Detect which cell encompasses the target text, then output its (X, Y) center coordinate. 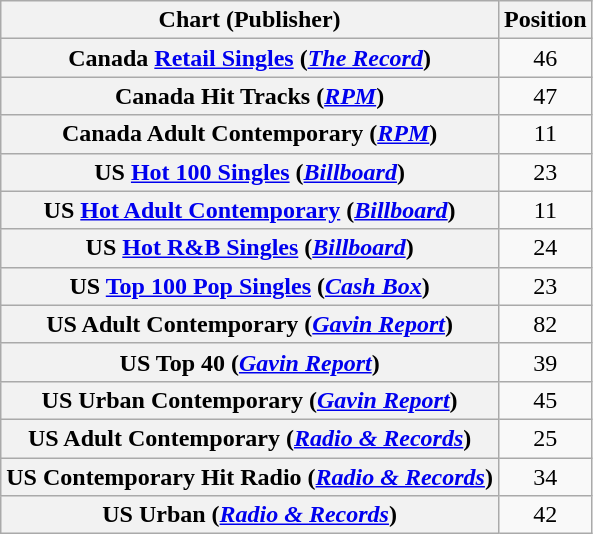
45 (545, 400)
34 (545, 477)
82 (545, 324)
24 (545, 248)
Position (545, 20)
42 (545, 515)
39 (545, 362)
US Adult Contemporary (Radio & Records) (250, 438)
US Contemporary Hit Radio (Radio & Records) (250, 477)
25 (545, 438)
Canada Adult Contemporary (RPM) (250, 134)
47 (545, 96)
US Top 100 Pop Singles (Cash Box) (250, 286)
46 (545, 58)
Canada Retail Singles (The Record) (250, 58)
US Urban (Radio & Records) (250, 515)
US Urban Contemporary (Gavin Report) (250, 400)
US Adult Contemporary (Gavin Report) (250, 324)
Canada Hit Tracks (RPM) (250, 96)
US Hot 100 Singles (Billboard) (250, 172)
US Hot Adult Contemporary (Billboard) (250, 210)
US Hot R&B Singles (Billboard) (250, 248)
US Top 40 (Gavin Report) (250, 362)
Chart (Publisher) (250, 20)
